Determine the [X, Y] coordinate at the center of the cell enclosing the given text.  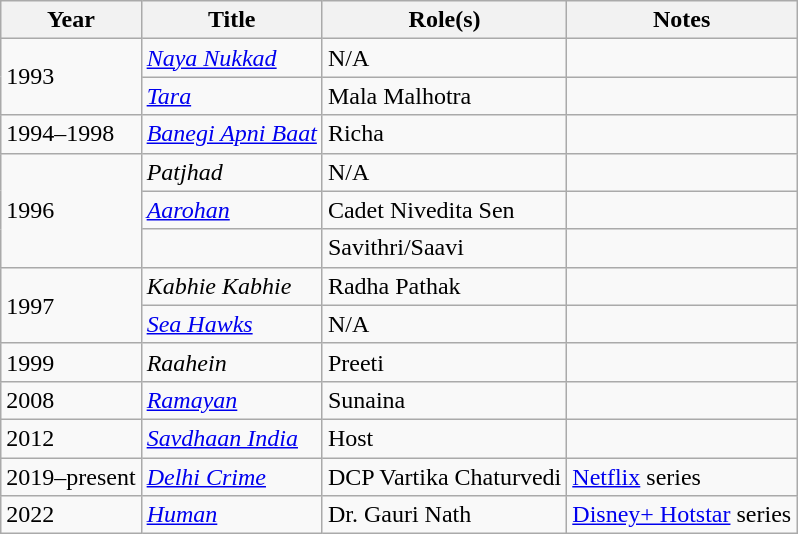
1996 [71, 210]
Cadet Nivedita Sen [444, 210]
Aarohan [232, 210]
Human [232, 515]
Tara [232, 96]
Richa [444, 134]
2019–present [71, 477]
Sunaina [444, 400]
1993 [71, 77]
Banegi Apni Baat [232, 134]
Kabhie Kabhie [232, 286]
Radha Pathak [444, 286]
2022 [71, 515]
Netflix series [682, 477]
Notes [682, 20]
Dr. Gauri Nath [444, 515]
DCP Vartika Chaturvedi [444, 477]
Sea Hawks [232, 324]
Role(s) [444, 20]
Delhi Crime [232, 477]
2012 [71, 438]
Host [444, 438]
Disney+ Hotstar series [682, 515]
Patjhad [232, 172]
1999 [71, 362]
Preeti [444, 362]
Naya Nukkad [232, 58]
Savithri/Saavi [444, 248]
Savdhaan India [232, 438]
Mala Malhotra [444, 96]
1997 [71, 305]
Raahein [232, 362]
1994–1998 [71, 134]
2008 [71, 400]
Ramayan [232, 400]
Year [71, 20]
Title [232, 20]
